Locate the cell with the specified text and output its (x, y) center coordinate. 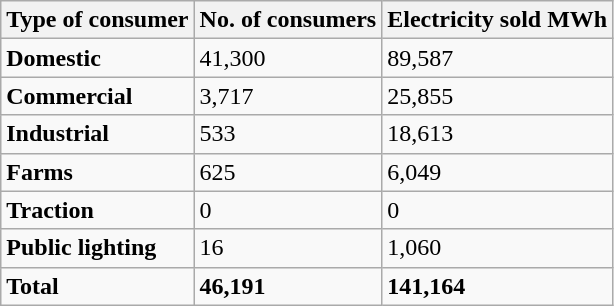
Electricity sold MWh (498, 20)
625 (288, 172)
1,060 (498, 248)
141,164 (498, 286)
41,300 (288, 58)
6,049 (498, 172)
Public lighting (98, 248)
Domestic (98, 58)
No. of consumers (288, 20)
Industrial (98, 134)
Traction (98, 210)
89,587 (498, 58)
Total (98, 286)
46,191 (288, 286)
533 (288, 134)
Farms (98, 172)
18,613 (498, 134)
16 (288, 248)
Type of consumer (98, 20)
25,855 (498, 96)
3,717 (288, 96)
Commercial (98, 96)
